Identify which cell holds the provided text, then report its [x, y] central coordinate. 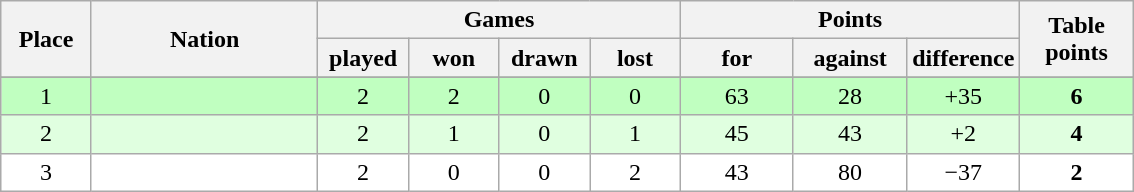
Place [46, 39]
4 [1076, 134]
3 [46, 172]
+2 [964, 134]
28 [850, 96]
45 [736, 134]
lost [636, 58]
6 [1076, 96]
80 [850, 172]
played [364, 58]
−37 [964, 172]
drawn [544, 58]
Points [850, 20]
63 [736, 96]
won [454, 58]
difference [964, 58]
for [736, 58]
Tablepoints [1076, 39]
+35 [964, 96]
Games [499, 20]
against [850, 58]
Nation [204, 39]
